Determine the [x, y] coordinate at the center of the cell enclosing the given text.  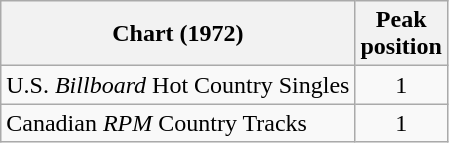
Canadian RPM Country Tracks [178, 123]
U.S. Billboard Hot Country Singles [178, 85]
Chart (1972) [178, 34]
Peakposition [401, 34]
